Detect which cell encompasses the target text, then output its (x, y) center coordinate. 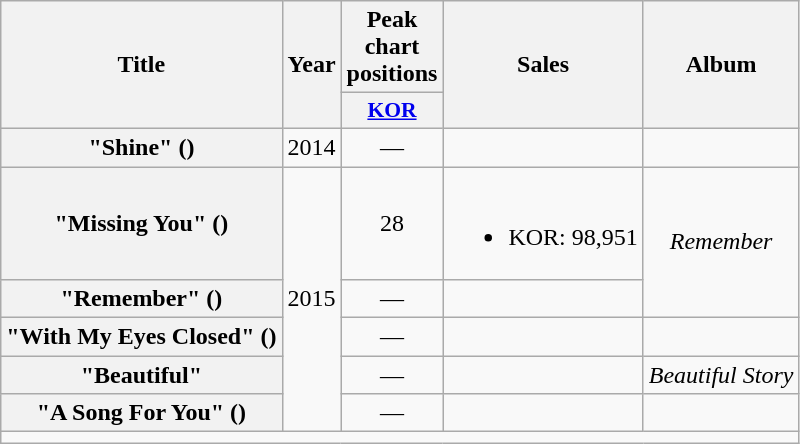
2014 (312, 147)
Album (721, 65)
Remember (721, 242)
KOR: 98,951 (543, 222)
2015 (312, 298)
Year (312, 65)
Title (142, 65)
Peak chart positions (392, 47)
"Shine" () (142, 147)
"Remember" () (142, 299)
"With My Eyes Closed" () (142, 337)
"Beautiful" (142, 375)
28 (392, 222)
"Missing You" () (142, 222)
KOR (392, 111)
"A Song For You" () (142, 413)
Beautiful Story (721, 375)
Sales (543, 65)
